Find where the given text appears and provide that cell's center as [X, Y] coordinate. 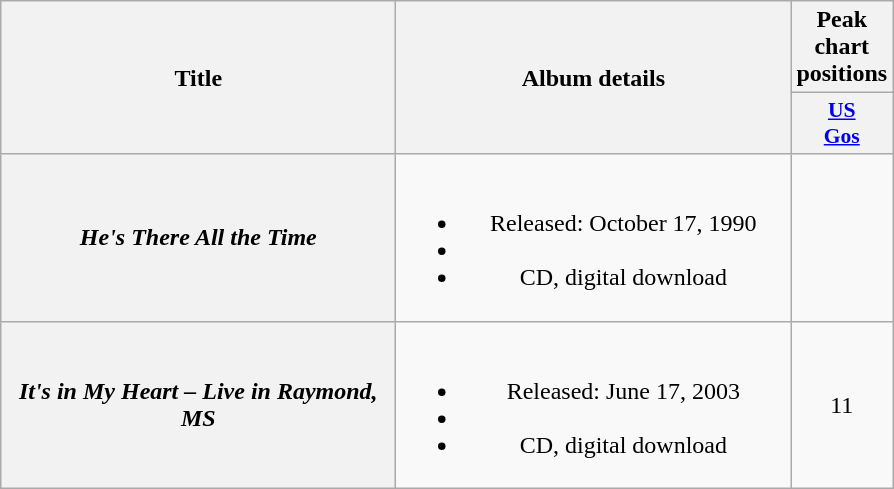
11 [842, 404]
Album details [594, 78]
It's in My Heart – Live in Raymond, MS [198, 404]
Released: October 17, 1990CD, digital download [594, 238]
Title [198, 78]
He's There All the Time [198, 238]
Released: June 17, 2003CD, digital download [594, 404]
USGos [842, 124]
Peak chart positions [842, 47]
